Find where the given text appears and provide that cell's center as (X, Y) coordinate. 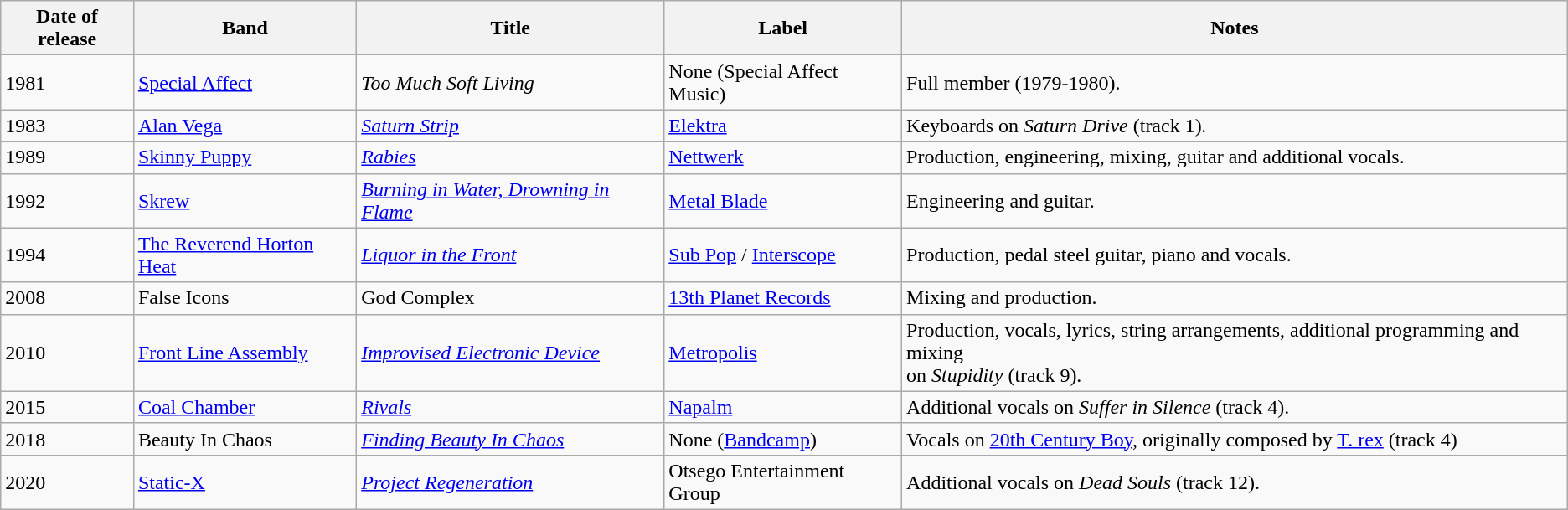
Nettwerk (783, 157)
Rabies (511, 157)
Too Much Soft Living (511, 82)
Production, vocals, lyrics, string arrangements, additional programming and mixingon Stupidity (track 9). (1235, 353)
False Icons (245, 298)
Skrew (245, 201)
Project Regeneration (511, 482)
Additional vocals on Dead Souls (track 12). (1235, 482)
1981 (67, 82)
Additional vocals on Suffer in Silence (track 4). (1235, 407)
God Complex (511, 298)
Napalm (783, 407)
Date of release (67, 28)
2015 (67, 407)
Sub Pop / Interscope (783, 255)
Finding Beauty In Chaos (511, 439)
Band (245, 28)
2010 (67, 353)
Skinny Puppy (245, 157)
Engineering and guitar. (1235, 201)
None (Bandcamp) (783, 439)
Special Affect (245, 82)
2008 (67, 298)
Beauty In Chaos (245, 439)
Full member (1979-1980). (1235, 82)
Saturn Strip (511, 126)
1989 (67, 157)
Front Line Assembly (245, 353)
2018 (67, 439)
Mixing and production. (1235, 298)
Improvised Electronic Device (511, 353)
Burning in Water, Drowning in Flame (511, 201)
Alan Vega (245, 126)
2020 (67, 482)
Metropolis (783, 353)
Production, engineering, mixing, guitar and additional vocals. (1235, 157)
Static-X (245, 482)
Coal Chamber (245, 407)
Vocals on 20th Century Boy, originally composed by T. rex (track 4) (1235, 439)
Keyboards on Saturn Drive (track 1). (1235, 126)
Liquor in the Front (511, 255)
Label (783, 28)
1992 (67, 201)
Metal Blade (783, 201)
None (Special Affect Music) (783, 82)
1983 (67, 126)
Elektra (783, 126)
13th Planet Records (783, 298)
Rivals (511, 407)
Otsego Entertainment Group (783, 482)
Title (511, 28)
Notes (1235, 28)
The Reverend Horton Heat (245, 255)
Production, pedal steel guitar, piano and vocals. (1235, 255)
1994 (67, 255)
